Identify which cell holds the provided text, then report its [x, y] central coordinate. 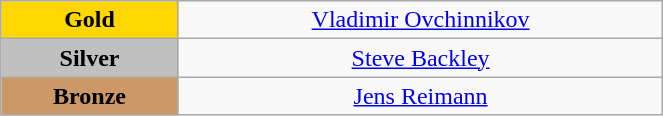
Bronze [90, 96]
Jens Reimann [420, 96]
Steve Backley [420, 58]
Silver [90, 58]
Gold [90, 20]
Vladimir Ovchinnikov [420, 20]
